Determine the [X, Y] coordinate at the center of the cell enclosing the given text.  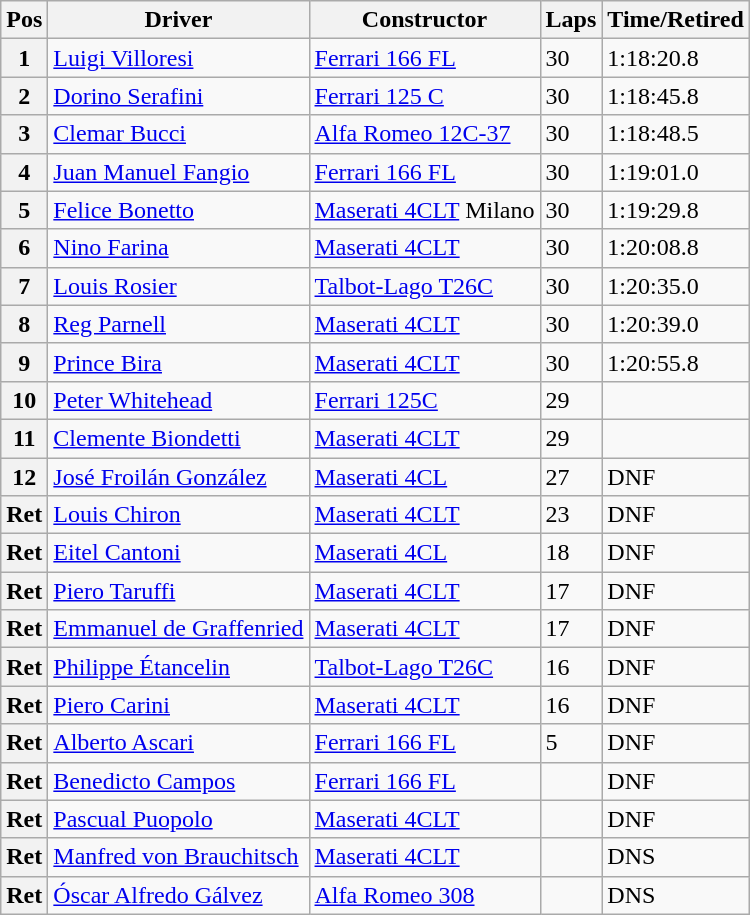
Ferrari 125 C [424, 96]
1:20:35.0 [676, 286]
Reg Parnell [178, 324]
1:20:39.0 [676, 324]
Prince Bira [178, 362]
4 [24, 172]
Pascual Puopolo [178, 819]
1 [24, 58]
Driver [178, 20]
Constructor [424, 20]
Dorino Serafini [178, 96]
Óscar Alfredo Gálvez [178, 895]
7 [24, 286]
Juan Manuel Fangio [178, 172]
3 [24, 134]
1:20:55.8 [676, 362]
Luigi Villoresi [178, 58]
Maserati 4CLT Milano [424, 210]
Louis Rosier [178, 286]
Philippe Étancelin [178, 667]
Felice Bonetto [178, 210]
Time/Retired [676, 20]
Alberto Ascari [178, 743]
Manfred von Brauchitsch [178, 857]
Alfa Romeo 308 [424, 895]
1:20:08.8 [676, 248]
10 [24, 400]
1:19:01.0 [676, 172]
Piero Taruffi [178, 591]
Clemente Biondetti [178, 438]
Eitel Cantoni [178, 553]
9 [24, 362]
Peter Whitehead [178, 400]
Alfa Romeo 12C-37 [424, 134]
18 [571, 553]
Nino Farina [178, 248]
1:18:20.8 [676, 58]
Pos [24, 20]
11 [24, 438]
6 [24, 248]
1:18:48.5 [676, 134]
1:18:45.8 [676, 96]
2 [24, 96]
José Froilán González [178, 477]
12 [24, 477]
1:19:29.8 [676, 210]
Louis Chiron [178, 515]
Laps [571, 20]
Emmanuel de Graffenried [178, 629]
23 [571, 515]
Clemar Bucci [178, 134]
Ferrari 125C [424, 400]
27 [571, 477]
8 [24, 324]
Piero Carini [178, 705]
Benedicto Campos [178, 781]
